Return [X, Y] of the center of cell containing provided text 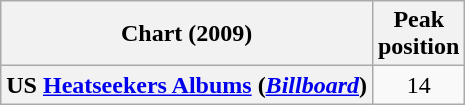
Chart (2009) [187, 34]
US Heatseekers Albums (Billboard) [187, 85]
14 [418, 85]
Peakposition [418, 34]
